Extract the [x, y] coordinate from the center of the cell holding the provided text.  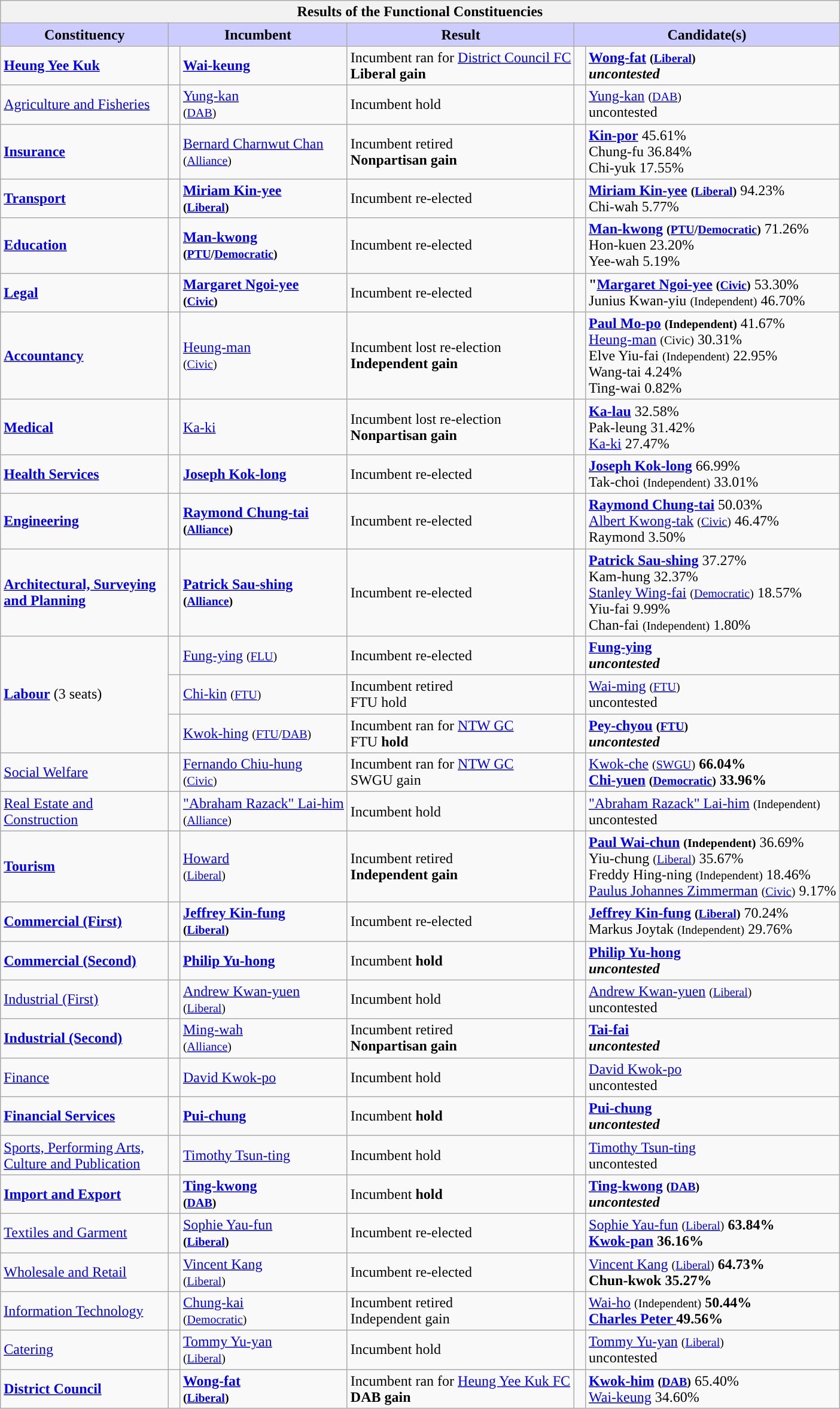
Financial Services [85, 1116]
Commercial (First) [85, 922]
Wholesale and Retail [85, 1271]
Engineering [85, 521]
Jeffrey Kin-fung (Liberal) 70.24%Markus Joytak (Independent) 29.76% [713, 922]
Heung-man(Civic) [263, 356]
Import and Export [85, 1194]
Industrial (Second) [85, 1038]
Transport [85, 199]
Fung-ying (FLU) [263, 656]
Pey-chyou (FTU)uncontested [713, 734]
Man-kwong(PTU/Democratic) [263, 245]
Agriculture and Fisheries [85, 104]
Incumbent ran for NTW GCSWGU gain [461, 772]
Incumbent lost re-electionIndependent gain [461, 356]
Kwok-che (SWGU) 66.04% Chi-yuen (Democratic) 33.96% [713, 772]
Ting-kwong (DAB)uncontested [713, 1194]
Kin-por 45.61% Chung-fu 36.84% Chi-yuk 17.55% [713, 151]
Pui-chung [263, 1116]
Wai-ho (Independent) 50.44%Charles Peter 49.56% [713, 1311]
Andrew Kwan-yuen (Liberal)uncontested [713, 1000]
Tai-faiuncontested [713, 1038]
Social Welfare [85, 772]
Kwok-hing (FTU/DAB) [263, 734]
Sophie Yau-fun(Liberal) [263, 1233]
Wai-ming (FTU)uncontested [713, 694]
Result [461, 35]
Timothy Tsun-tinguncontested [713, 1155]
Ming-wah(Alliance) [263, 1038]
Philip Yu-hong [263, 960]
Textiles and Garment [85, 1233]
Yung-kan(DAB) [263, 104]
Wong-fat (Liberal)uncontested [713, 66]
Vincent Kang (Liberal) 64.73% Chun-kwok 35.27% [713, 1271]
Sophie Yau-fun (Liberal) 63.84% Kwok-pan 36.16% [713, 1233]
Labour (3 seats) [85, 694]
Miriam Kin-yee (Liberal) 94.23% Chi-wah 5.77% [713, 199]
Yung-kan (DAB)uncontested [713, 104]
Legal [85, 292]
Sports, Performing Arts, Culture and Publication [85, 1155]
Results of the Functional Constituencies [420, 12]
Margaret Ngoi-yee(Civic) [263, 292]
Heung Yee Kuk [85, 66]
Patrick Sau-shing 37.27% Kam-hung 32.37%Stanley Wing-fai (Democratic) 18.57% Yiu-fai 9.99% Chan-fai (Independent) 1.80% [713, 592]
Architectural, Surveying and Planning [85, 592]
Tommy Yu-yan (Liberal)uncontested [713, 1350]
Catering [85, 1350]
Man-kwong (PTU/Democratic) 71.26% Hon-kuen 23.20% Yee-wah 5.19% [713, 245]
Raymond Chung-tai 50.03%Albert Kwong-tak (Civic) 46.47%Raymond 3.50% [713, 521]
Incumbent lost re-electionNonpartisan gain [461, 427]
Information Technology [85, 1311]
Raymond Chung-tai(Alliance) [263, 521]
Education [85, 245]
Chi-kin (FTU) [263, 694]
Health Services [85, 474]
Joseph Kok-long [263, 474]
Incumbent ran for NTW GCFTU hold [461, 734]
Wai-keung [263, 66]
Accountancy [85, 356]
Pui-chung uncontested [713, 1116]
Candidate(s) [707, 35]
Commercial (Second) [85, 960]
"Abraham Razack" Lai-him(Alliance) [263, 812]
Paul Mo-po (Independent) 41.67% Heung-man (Civic) 30.31%Elve Yiu-fai (Independent) 22.95% Wang-tai 4.24% Ting-wai 0.82% [713, 356]
Andrew Kwan-yuen(Liberal) [263, 1000]
Constituency [85, 35]
Wong-fat(Liberal) [263, 1389]
Howard (Liberal) [263, 867]
Jeffrey Kin-fung(Liberal) [263, 922]
David Kwok-po [263, 1077]
Ting-kwong(DAB) [263, 1194]
Insurance [85, 151]
Incumbent ran for Heung Yee Kuk FCDAB gain [461, 1389]
Fernando Chiu-hung(Civic) [263, 772]
Kwok-him (DAB) 65.40% Wai-keung 34.60% [713, 1389]
Timothy Tsun-ting [263, 1155]
Joseph Kok-long 66.99% Tak-choi (Independent) 33.01% [713, 474]
Fung-yinguncontested [713, 656]
David Kwok-pouncontested [713, 1077]
Real Estate and Construction [85, 812]
"Margaret Ngoi-yee (Civic) 53.30%Junius Kwan-yiu (Independent) 46.70% [713, 292]
Paul Wai-chun (Independent) 36.69% Yiu-chung (Liberal) 35.67%Freddy Hing-ning (Independent) 18.46%Paulus Johannes Zimmerman (Civic) 9.17% [713, 867]
Industrial (First) [85, 1000]
Chung-kai(Democratic) [263, 1311]
Bernard Charnwut Chan(Alliance) [263, 151]
Vincent Kang(Liberal) [263, 1271]
Philip Yu-honguncontested [713, 960]
Tourism [85, 867]
Medical [85, 427]
Patrick Sau-shing(Alliance) [263, 592]
Incumbent ran for District Council FCLiberal gain [461, 66]
Tommy Yu-yan(Liberal) [263, 1350]
Miriam Kin-yee(Liberal) [263, 199]
Ka-lau 32.58% Pak-leung 31.42% Ka-ki 27.47% [713, 427]
Incumbent [258, 35]
Ka-ki [263, 427]
Incumbent retiredFTU hold [461, 694]
District Council [85, 1389]
"Abraham Razack" Lai-him (Independent)uncontested [713, 812]
Finance [85, 1077]
